Locate the cell with the specified text and output its (x, y) center coordinate. 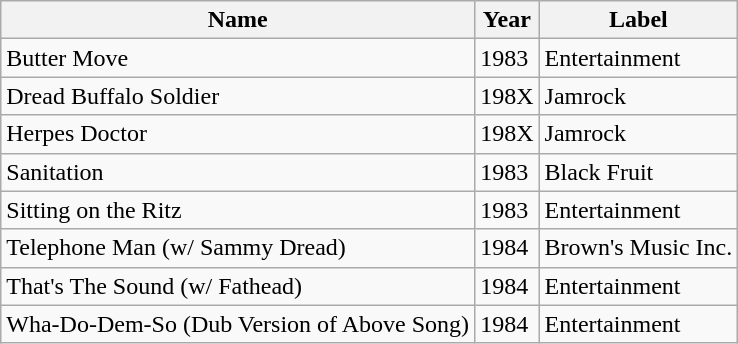
Year (507, 20)
Wha-Do-Dem-So (Dub Version of Above Song) (238, 324)
Sitting on the Ritz (238, 210)
Telephone Man (w/ Sammy Dread) (238, 248)
Brown's Music Inc. (638, 248)
Butter Move (238, 58)
That's The Sound (w/ Fathead) (238, 286)
Dread Buffalo Soldier (238, 96)
Label (638, 20)
Sanitation (238, 172)
Name (238, 20)
Herpes Doctor (238, 134)
Black Fruit (638, 172)
